Provide the [x, y] coordinate of the cell's center where the given text is located.  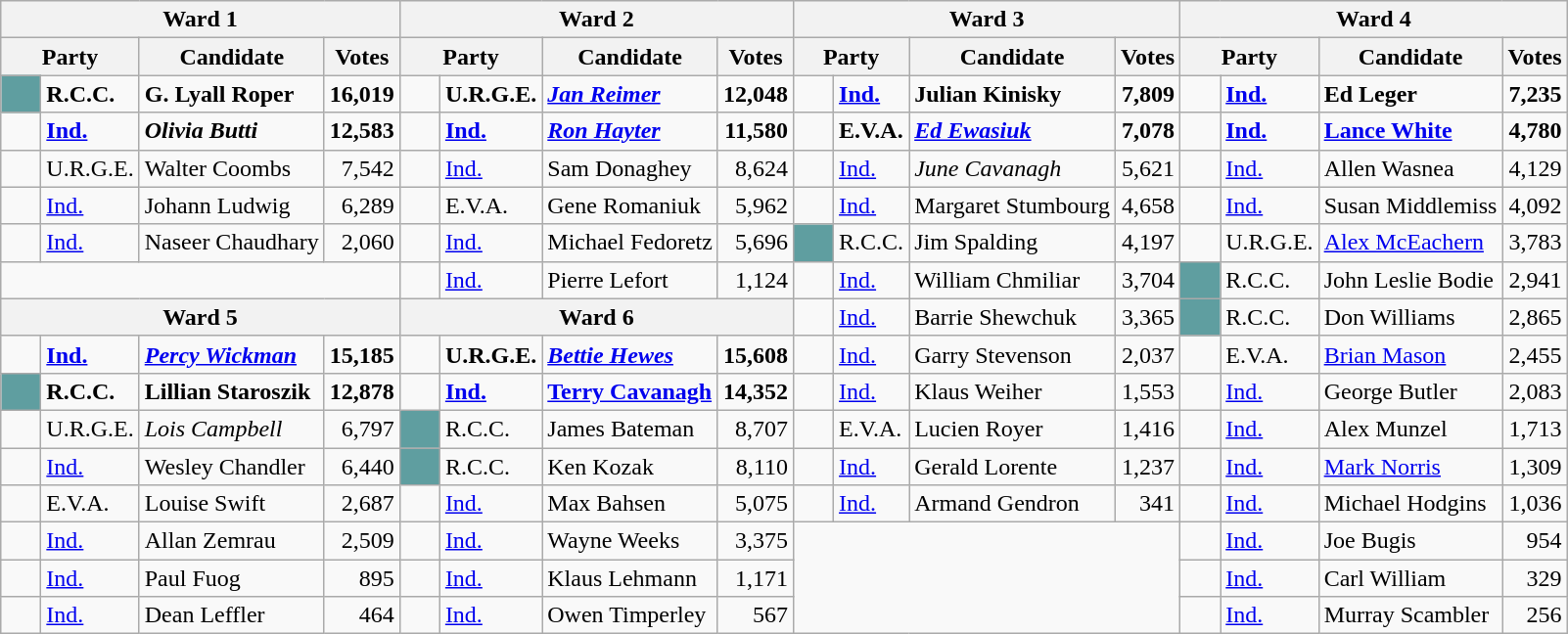
William Chmiliar [1012, 280]
Lucien Royer [1012, 429]
4,780 [1535, 131]
Murray Scambler [1410, 615]
Don Williams [1410, 317]
12,583 [362, 131]
Barrie Shewchuk [1012, 317]
Ward 4 [1374, 20]
3,365 [1147, 317]
Michael Fedoretz [630, 243]
1,171 [756, 578]
Wayne Weeks [630, 541]
5,075 [756, 504]
4,092 [1535, 205]
2,083 [1535, 391]
1,237 [1147, 467]
Allan Zemrau [231, 541]
5,621 [1147, 168]
Mark Norris [1410, 467]
Olivia Butti [231, 131]
3,375 [756, 541]
14,352 [756, 391]
Margaret Stumbourg [1012, 205]
Jan Reimer [630, 94]
8,110 [756, 467]
1,416 [1147, 429]
954 [1535, 541]
Garry Stevenson [1012, 354]
6,440 [362, 467]
G. Lyall Roper [231, 94]
1,036 [1535, 504]
567 [756, 615]
7,809 [1147, 94]
256 [1535, 615]
James Bateman [630, 429]
16,019 [362, 94]
15,608 [756, 354]
5,962 [756, 205]
5,696 [756, 243]
1,309 [1535, 467]
Louise Swift [231, 504]
Walter Coombs [231, 168]
Paul Fuog [231, 578]
Brian Mason [1410, 354]
Michael Hodgins [1410, 504]
3,783 [1535, 243]
Owen Timperley [630, 615]
15,185 [362, 354]
Terry Cavanagh [630, 391]
4,197 [1147, 243]
Carl William [1410, 578]
Alex Munzel [1410, 429]
329 [1535, 578]
Ron Hayter [630, 131]
Joe Bugis [1410, 541]
Klaus Lehmann [630, 578]
Ed Ewasiuk [1012, 131]
Ed Leger [1410, 94]
2,941 [1535, 280]
Ken Kozak [630, 467]
Sam Donaghey [630, 168]
Wesley Chandler [231, 467]
Julian Kinisky [1012, 94]
Pierre Lefort [630, 280]
June Cavanagh [1012, 168]
Dean Leffler [231, 615]
2,455 [1535, 354]
Lance White [1410, 131]
Gene Romaniuk [630, 205]
8,624 [756, 168]
Jim Spalding [1012, 243]
6,289 [362, 205]
Ward 1 [201, 20]
464 [362, 615]
4,129 [1535, 168]
2,687 [362, 504]
1,124 [756, 280]
John Leslie Bodie [1410, 280]
Susan Middlemiss [1410, 205]
2,060 [362, 243]
Gerald Lorente [1012, 467]
1,713 [1535, 429]
Armand Gendron [1012, 504]
Klaus Weiher [1012, 391]
6,797 [362, 429]
2,037 [1147, 354]
Bettie Hewes [630, 354]
Naseer Chaudhary [231, 243]
Percy Wickman [231, 354]
Ward 3 [987, 20]
George Butler [1410, 391]
7,542 [362, 168]
Max Bahsen [630, 504]
Ward 6 [596, 317]
12,048 [756, 94]
Ward 2 [596, 20]
Ward 5 [201, 317]
2,865 [1535, 317]
1,553 [1147, 391]
12,878 [362, 391]
Lillian Staroszik [231, 391]
8,707 [756, 429]
11,580 [756, 131]
3,704 [1147, 280]
Alex McEachern [1410, 243]
341 [1147, 504]
7,078 [1147, 131]
2,509 [362, 541]
7,235 [1535, 94]
Lois Campbell [231, 429]
895 [362, 578]
Johann Ludwig [231, 205]
Allen Wasnea [1410, 168]
4,658 [1147, 205]
